Output the [x, y] coordinate of the center of the cell containing the given text.  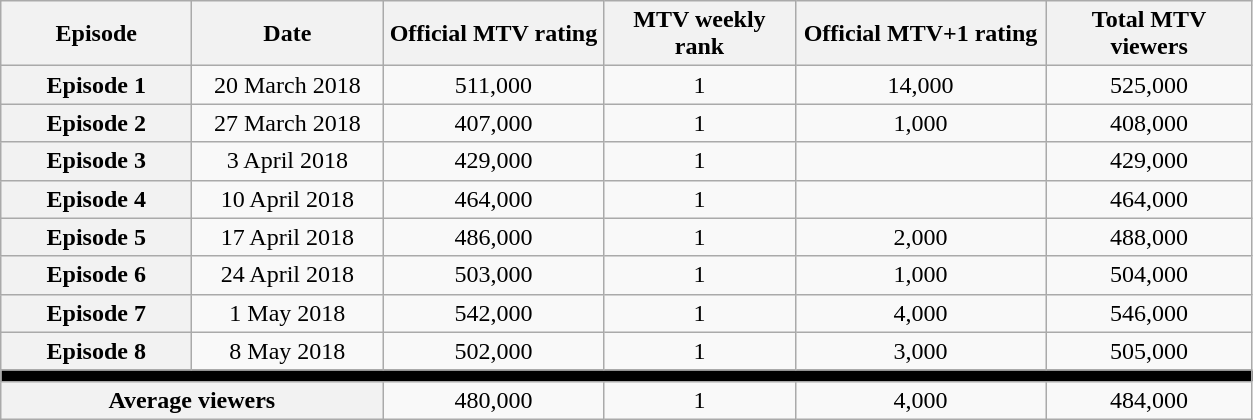
14,000 [920, 85]
24 April 2018 [288, 275]
Average viewers [192, 400]
Episode 1 [96, 85]
488,000 [1149, 237]
486,000 [494, 237]
Date [288, 34]
Total MTV viewers [1149, 34]
Episode 5 [96, 237]
484,000 [1149, 400]
502,000 [494, 351]
504,000 [1149, 275]
542,000 [494, 313]
Episode 2 [96, 123]
MTV weekly rank [700, 34]
525,000 [1149, 85]
Official MTV rating [494, 34]
3 April 2018 [288, 161]
Episode 7 [96, 313]
Episode 8 [96, 351]
8 May 2018 [288, 351]
Episode [96, 34]
27 March 2018 [288, 123]
3,000 [920, 351]
20 March 2018 [288, 85]
Official MTV+1 rating [920, 34]
480,000 [494, 400]
1 May 2018 [288, 313]
2,000 [920, 237]
511,000 [494, 85]
407,000 [494, 123]
Episode 6 [96, 275]
Episode 3 [96, 161]
546,000 [1149, 313]
10 April 2018 [288, 199]
408,000 [1149, 123]
17 April 2018 [288, 237]
Episode 4 [96, 199]
505,000 [1149, 351]
503,000 [494, 275]
